For the text-containing cell, return its midpoint in (X, Y) coordinate format. 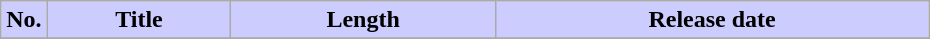
No. (24, 20)
Title (139, 20)
Release date (712, 20)
Length (364, 20)
